Capture the cell that displays the provided text and extract its [x, y] central coordinate. 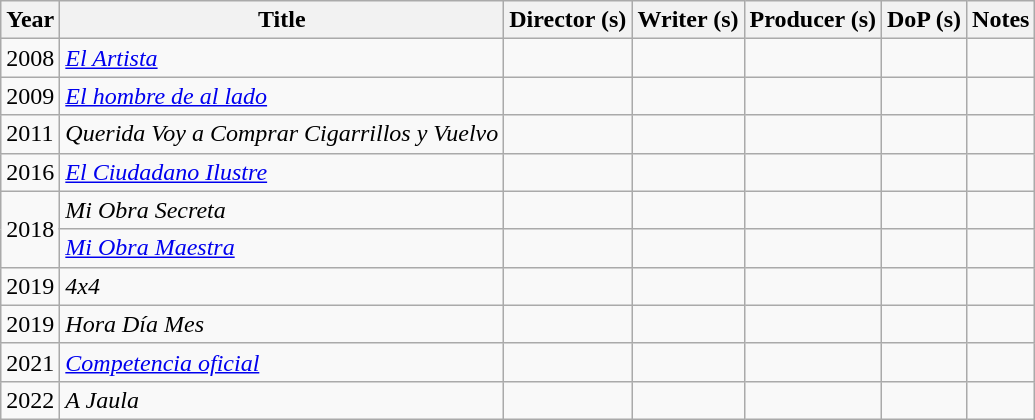
Producer (s) [812, 20]
2021 [30, 362]
Writer (s) [688, 20]
2011 [30, 134]
Director (s) [568, 20]
4x4 [282, 286]
El Ciudadano Ilustre [282, 172]
2009 [30, 96]
DoP (s) [924, 20]
2022 [30, 400]
Hora Día Mes [282, 324]
Querida Voy a Comprar Cigarrillos y Vuelvo [282, 134]
El Artista [282, 58]
Competencia oficial [282, 362]
Title [282, 20]
2016 [30, 172]
Notes [1001, 20]
2008 [30, 58]
El hombre de al lado [282, 96]
Year [30, 20]
A Jaula [282, 400]
Mi Obra Maestra [282, 248]
2018 [30, 229]
Mi Obra Secreta [282, 210]
